Return the [X, Y] coordinate for the center point of the cell that contains the specified text.  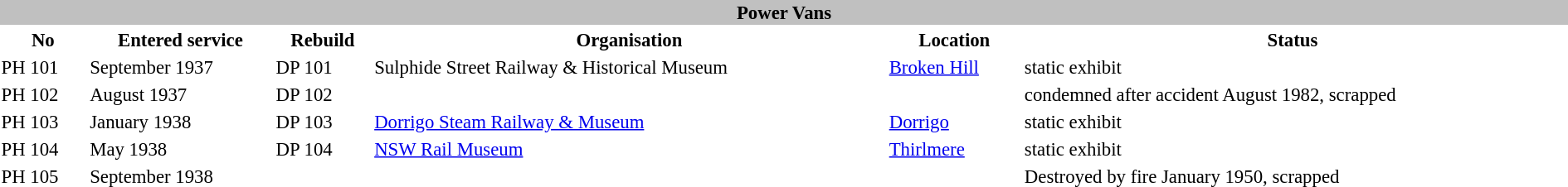
No [43, 40]
Dorrigo Steam Railway & Museum [630, 122]
Status [1293, 40]
Broken Hill [954, 67]
Rebuild [323, 40]
PH 101 [43, 67]
September 1937 [181, 67]
August 1937 [181, 94]
Power Vans [784, 12]
Thirlmere [954, 149]
Entered service [181, 40]
DP 101 [323, 67]
January 1938 [181, 122]
PH 102 [43, 94]
May 1938 [181, 149]
NSW Rail Museum [630, 149]
condemned after accident August 1982, scrapped [1293, 94]
DP 104 [323, 149]
DP 103 [323, 122]
Dorrigo [954, 122]
Organisation [630, 40]
PH 103 [43, 122]
Sulphide Street Railway & Historical Museum [630, 67]
DP 102 [323, 94]
PH 104 [43, 149]
Location [954, 40]
